Determine the [X, Y] coordinate at the center of the cell enclosing the given text.  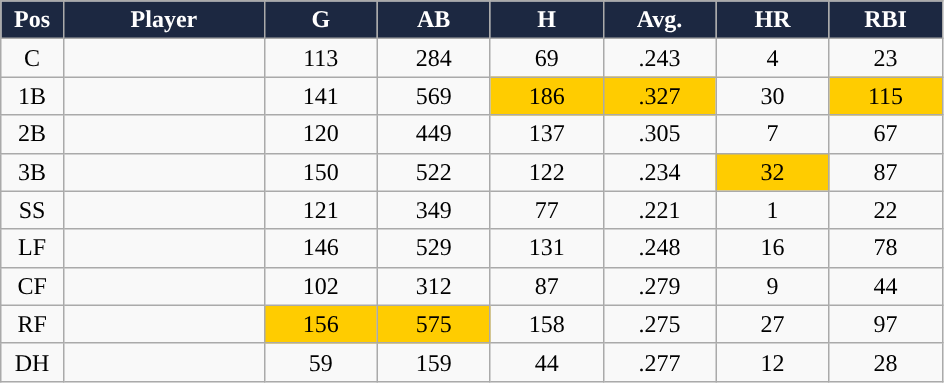
59 [320, 362]
522 [434, 172]
.327 [660, 96]
284 [434, 58]
137 [546, 134]
69 [546, 58]
Avg. [660, 20]
DH [32, 362]
Pos [32, 20]
113 [320, 58]
.305 [660, 134]
AB [434, 20]
186 [546, 96]
16 [772, 248]
77 [546, 210]
349 [434, 210]
1B [32, 96]
67 [886, 134]
27 [772, 324]
122 [546, 172]
156 [320, 324]
115 [886, 96]
HR [772, 20]
12 [772, 362]
4 [772, 58]
RF [32, 324]
.234 [660, 172]
131 [546, 248]
Player [164, 20]
28 [886, 362]
CF [32, 286]
78 [886, 248]
529 [434, 248]
.275 [660, 324]
312 [434, 286]
LF [32, 248]
3B [32, 172]
23 [886, 58]
.221 [660, 210]
159 [434, 362]
158 [546, 324]
7 [772, 134]
150 [320, 172]
G [320, 20]
C [32, 58]
.248 [660, 248]
141 [320, 96]
30 [772, 96]
.279 [660, 286]
121 [320, 210]
22 [886, 210]
SS [32, 210]
102 [320, 286]
.277 [660, 362]
RBI [886, 20]
2B [32, 134]
H [546, 20]
1 [772, 210]
97 [886, 324]
.243 [660, 58]
575 [434, 324]
569 [434, 96]
146 [320, 248]
120 [320, 134]
449 [434, 134]
32 [772, 172]
9 [772, 286]
